Pinpoint the cell where the given text exists, returning its [X, Y] midpoint coordinate. 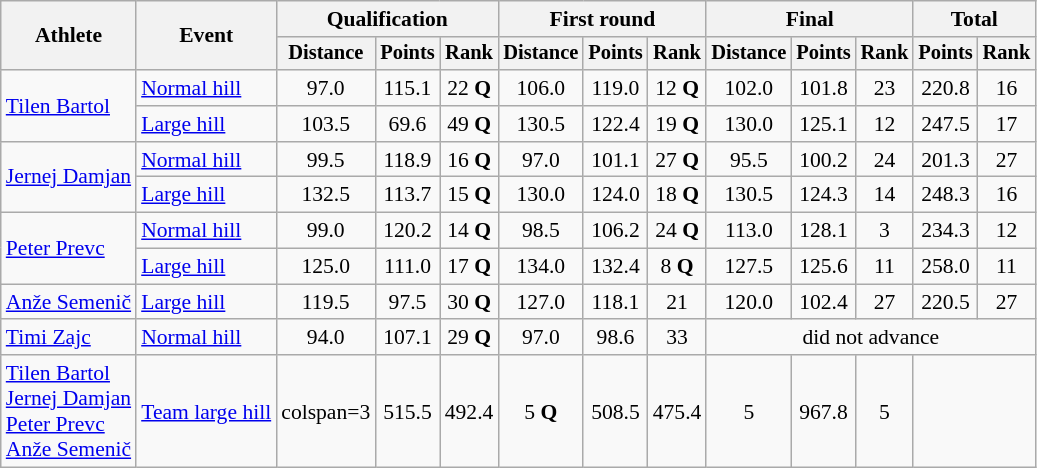
967.8 [823, 411]
127.0 [540, 302]
69.6 [407, 124]
Total [974, 19]
103.5 [326, 124]
Qualification [387, 19]
102.0 [748, 88]
15 Q [470, 195]
132.5 [326, 195]
33 [678, 338]
Tilen Bartol [68, 106]
did not advance [870, 338]
106.0 [540, 88]
119.0 [615, 88]
107.1 [407, 338]
98.6 [615, 338]
106.2 [615, 231]
124.0 [615, 195]
24 [885, 160]
220.8 [945, 88]
22 Q [470, 88]
49 Q [470, 124]
492.4 [470, 411]
124.3 [823, 195]
120.0 [748, 302]
3 [885, 231]
120.2 [407, 231]
127.5 [748, 267]
128.1 [823, 231]
247.5 [945, 124]
113.7 [407, 195]
95.5 [748, 160]
12 Q [678, 88]
5 Q [540, 411]
113.0 [748, 231]
125.6 [823, 267]
29 Q [470, 338]
118.1 [615, 302]
99.5 [326, 160]
119.5 [326, 302]
21 [678, 302]
248.3 [945, 195]
17 Q [470, 267]
515.5 [407, 411]
Athlete [68, 36]
508.5 [615, 411]
Team large hill [206, 411]
132.4 [615, 267]
99.0 [326, 231]
27 Q [678, 160]
125.0 [326, 267]
17 [1007, 124]
Event [206, 36]
First round [602, 19]
220.5 [945, 302]
125.1 [823, 124]
134.0 [540, 267]
100.2 [823, 160]
258.0 [945, 267]
colspan=3 [326, 411]
Tilen BartolJernej DamjanPeter PrevcAnže Semenič [68, 411]
Final [810, 19]
115.1 [407, 88]
23 [885, 88]
94.0 [326, 338]
16 Q [470, 160]
24 Q [678, 231]
Jernej Damjan [68, 178]
122.4 [615, 124]
118.9 [407, 160]
201.3 [945, 160]
Timi Zajc [68, 338]
30 Q [470, 302]
Peter Prevc [68, 248]
475.4 [678, 411]
19 Q [678, 124]
8 Q [678, 267]
98.5 [540, 231]
111.0 [407, 267]
14 Q [470, 231]
102.4 [823, 302]
101.1 [615, 160]
234.3 [945, 231]
Anže Semenič [68, 302]
101.8 [823, 88]
97.5 [407, 302]
14 [885, 195]
18 Q [678, 195]
